Return (x, y) of the center of cell containing provided text 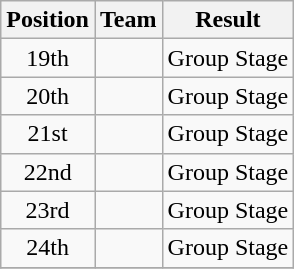
Result (228, 20)
23rd (48, 210)
Team (128, 20)
24th (48, 248)
22nd (48, 172)
20th (48, 96)
Position (48, 20)
19th (48, 58)
21st (48, 134)
